Provide the (x, y) coordinate of the cell's center where the given text is located.  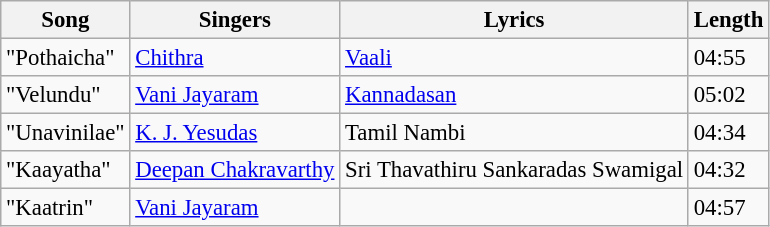
04:57 (728, 208)
04:34 (728, 133)
Sri Thavathiru Sankaradas Swamigal (514, 170)
Singers (235, 20)
Kannadasan (514, 95)
04:32 (728, 170)
05:02 (728, 95)
"Velundu" (66, 95)
Length (728, 20)
Deepan Chakravarthy (235, 170)
Tamil Nambi (514, 133)
"Kaatrin" (66, 208)
K. J. Yesudas (235, 133)
"Pothaicha" (66, 58)
Vaali (514, 58)
04:55 (728, 58)
"Unavinilae" (66, 133)
Song (66, 20)
"Kaayatha" (66, 170)
Chithra (235, 58)
Lyrics (514, 20)
